Scan for the cell matching the given text and deliver its [X, Y] coordinate at center. 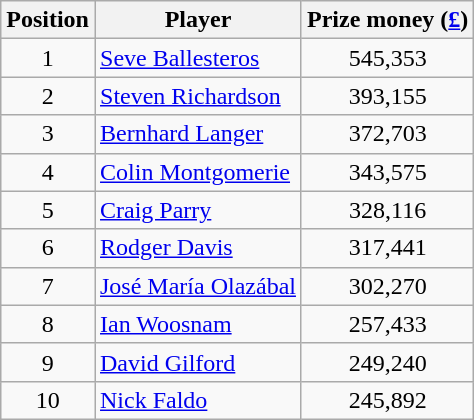
249,240 [387, 362]
10 [48, 400]
8 [48, 324]
Prize money (£) [387, 20]
1 [48, 58]
5 [48, 210]
Player [198, 20]
302,270 [387, 286]
David Gilford [198, 362]
3 [48, 134]
6 [48, 248]
Seve Ballesteros [198, 58]
2 [48, 96]
328,116 [387, 210]
Craig Parry [198, 210]
545,353 [387, 58]
Rodger Davis [198, 248]
Bernhard Langer [198, 134]
257,433 [387, 324]
Ian Woosnam [198, 324]
372,703 [387, 134]
7 [48, 286]
4 [48, 172]
9 [48, 362]
Colin Montgomerie [198, 172]
245,892 [387, 400]
317,441 [387, 248]
José María Olazábal [198, 286]
Steven Richardson [198, 96]
393,155 [387, 96]
Nick Faldo [198, 400]
Position [48, 20]
343,575 [387, 172]
